Provide the (X, Y) coordinate of the cell's center where the given text is located.  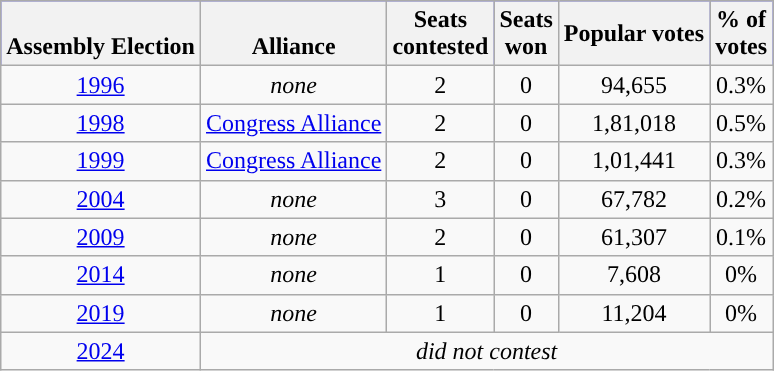
Popular votes (634, 34)
2024 (101, 351)
2019 (101, 313)
3 (440, 199)
0.5% (742, 123)
1,81,018 (634, 123)
7,608 (634, 275)
0.2% (742, 199)
0.1% (742, 237)
67,782 (634, 199)
1996 (101, 85)
Alliance (293, 34)
Seatswon (526, 34)
did not contest (486, 351)
61,307 (634, 237)
1,01,441 (634, 161)
2014 (101, 275)
11,204 (634, 313)
94,655 (634, 85)
1999 (101, 161)
Seatscontested (440, 34)
2009 (101, 237)
Assembly Election (101, 34)
% of votes (742, 34)
2004 (101, 199)
1998 (101, 123)
